Pinpoint the cell where the given text exists, returning its [X, Y] midpoint coordinate. 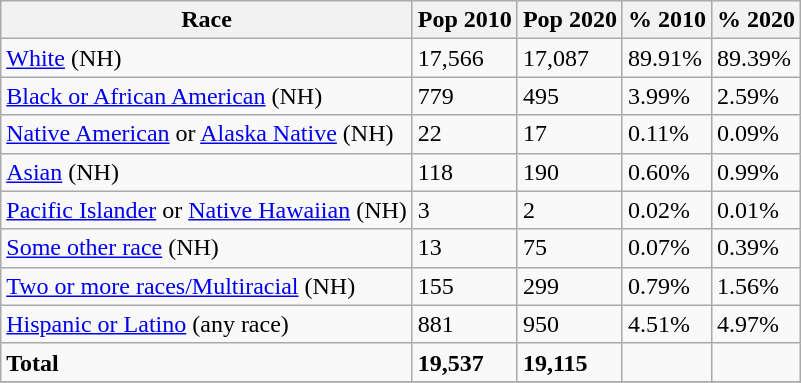
0.09% [756, 134]
299 [570, 286]
950 [570, 324]
75 [570, 248]
17 [570, 134]
3.99% [666, 96]
22 [464, 134]
Black or African American (NH) [207, 96]
0.79% [666, 286]
0.01% [756, 210]
Native American or Alaska Native (NH) [207, 134]
19,537 [464, 362]
118 [464, 172]
% 2010 [666, 20]
Pop 2010 [464, 20]
2 [570, 210]
Some other race (NH) [207, 248]
89.39% [756, 58]
4.51% [666, 324]
% 2020 [756, 20]
Hispanic or Latino (any race) [207, 324]
0.60% [666, 172]
0.99% [756, 172]
White (NH) [207, 58]
Race [207, 20]
Asian (NH) [207, 172]
89.91% [666, 58]
495 [570, 96]
4.97% [756, 324]
0.07% [666, 248]
2.59% [756, 96]
17,566 [464, 58]
Pacific Islander or Native Hawaiian (NH) [207, 210]
17,087 [570, 58]
0.02% [666, 210]
Total [207, 362]
881 [464, 324]
13 [464, 248]
779 [464, 96]
3 [464, 210]
155 [464, 286]
Pop 2020 [570, 20]
1.56% [756, 286]
190 [570, 172]
0.39% [756, 248]
19,115 [570, 362]
Two or more races/Multiracial (NH) [207, 286]
0.11% [666, 134]
